Detect which cell encompasses the target text, then output its (X, Y) center coordinate. 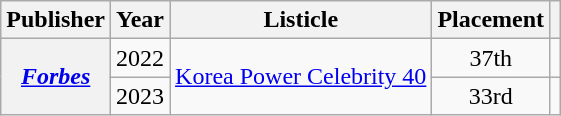
37th (491, 58)
Year (140, 20)
Publisher (56, 20)
2023 (140, 96)
Korea Power Celebrity 40 (301, 77)
33rd (491, 96)
2022 (140, 58)
Placement (491, 20)
Listicle (301, 20)
Forbes (56, 77)
